Output the (X, Y) coordinate of the center of the cell containing the given text.  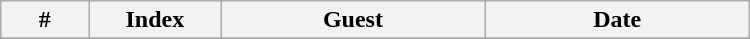
Guest (353, 20)
# (45, 20)
Date (617, 20)
Index (155, 20)
